Detect which cell encompasses the target text, then output its [X, Y] center coordinate. 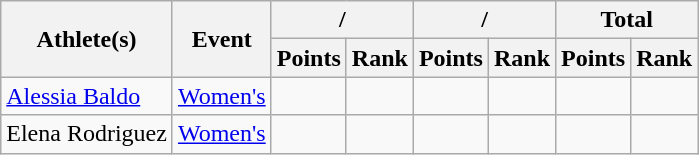
Event [222, 39]
Total [627, 20]
Elena Rodriguez [87, 134]
Alessia Baldo [87, 96]
Athlete(s) [87, 39]
